Capture the cell that displays the provided text and extract its (X, Y) central coordinate. 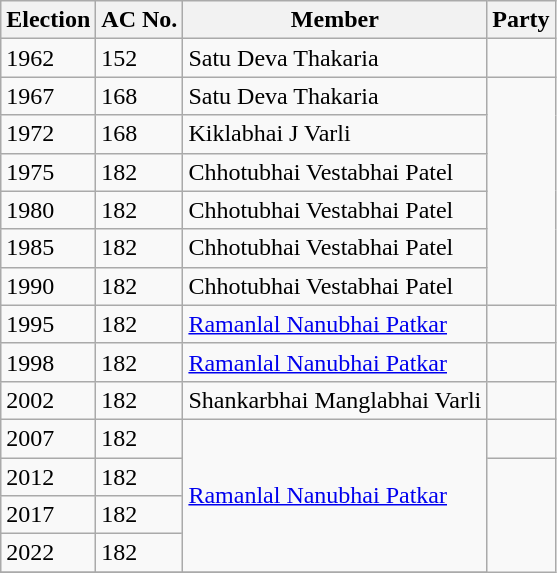
2002 (48, 400)
2017 (48, 515)
1980 (48, 210)
2022 (48, 553)
152 (140, 58)
1990 (48, 286)
1975 (48, 172)
1967 (48, 96)
Kiklabhai J Varli (335, 134)
AC No. (140, 20)
2012 (48, 477)
1962 (48, 58)
Party (521, 20)
2007 (48, 438)
1972 (48, 134)
1985 (48, 248)
Election (48, 20)
Member (335, 20)
Shankarbhai Manglabhai Varli (335, 400)
1995 (48, 324)
1998 (48, 362)
